Output the (X, Y) coordinate of the center of the cell containing the given text.  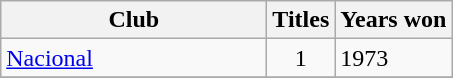
Club (134, 20)
1973 (394, 58)
Nacional (134, 58)
Titles (301, 20)
Years won (394, 20)
1 (301, 58)
